Return (x, y) of the center of cell containing provided text 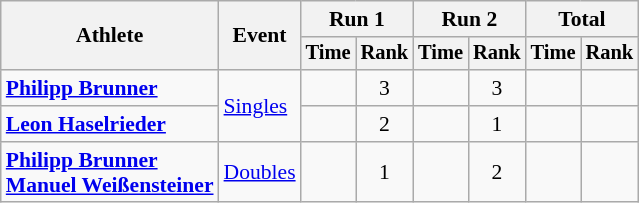
Singles (260, 106)
Total (582, 19)
Run 1 (357, 19)
Run 2 (469, 19)
Philipp BrunnerManuel Weißensteiner (110, 172)
Event (260, 36)
Doubles (260, 172)
Leon Haselrieder (110, 124)
Athlete (110, 36)
Philipp Brunner (110, 88)
